From the cell containing the given text, extract its center point as (X, Y) coordinate. 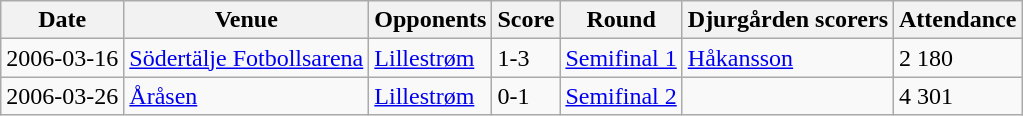
Södertälje Fotbollsarena (246, 58)
Score (526, 20)
Semifinal 1 (621, 58)
1-3 (526, 58)
Åråsen (246, 96)
Date (62, 20)
0-1 (526, 96)
Djurgården scorers (788, 20)
4 301 (958, 96)
Round (621, 20)
Opponents (430, 20)
2006-03-26 (62, 96)
Attendance (958, 20)
Håkansson (788, 58)
Semifinal 2 (621, 96)
2006-03-16 (62, 58)
2 180 (958, 58)
Venue (246, 20)
